Identify which cell holds the provided text, then report its [x, y] central coordinate. 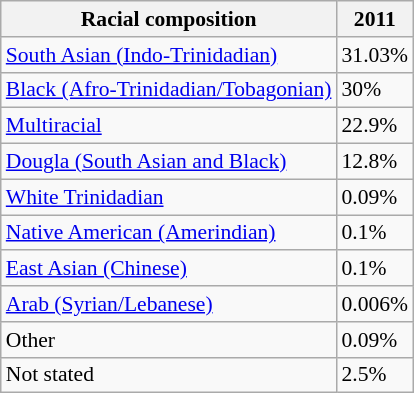
Native American (Amerindian) [169, 233]
Arab (Syrian/Lebanese) [169, 304]
South Asian (Indo-Trinidadian) [169, 55]
Other [169, 340]
31.03% [374, 55]
Racial composition [169, 19]
Black (Afro-Trinidadian/Tobagonian) [169, 90]
East Asian (Chinese) [169, 269]
White Trinidadian [169, 197]
12.8% [374, 162]
Multiracial [169, 126]
2.5% [374, 375]
30% [374, 90]
Not stated [169, 375]
0.006% [374, 304]
Dougla (South Asian and Black) [169, 162]
22.9% [374, 126]
2011 [374, 19]
